Output the (X, Y) coordinate of the center of the cell containing the given text.  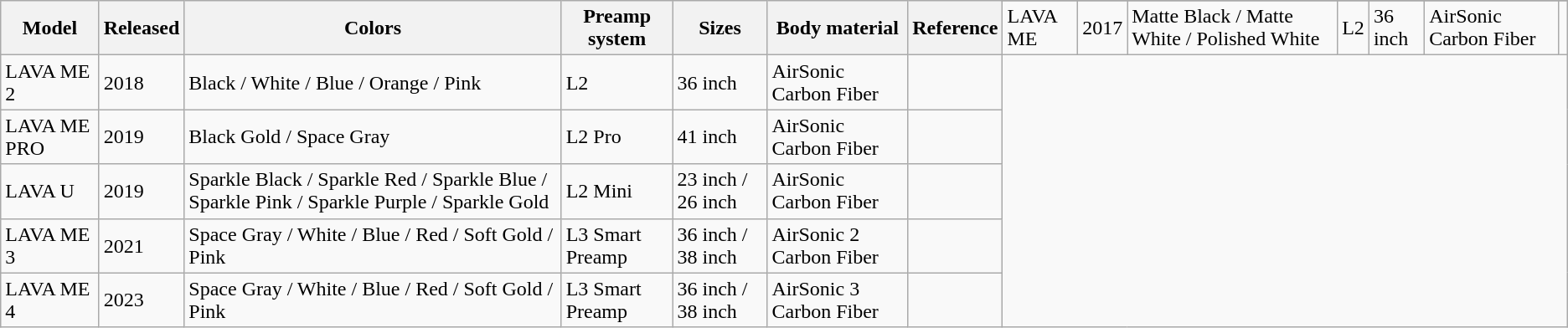
LAVA U (50, 191)
Reference (955, 28)
Body material (838, 28)
Black / White / Blue / Orange / Pink (373, 82)
Sizes (720, 28)
Black Gold / Space Gray (373, 137)
LAVA ME 2 (50, 82)
L2 Pro (616, 137)
2017 (1102, 28)
2021 (142, 246)
Colors (373, 28)
LAVA ME 4 (50, 300)
LAVA ME 3 (50, 246)
Released (142, 28)
AirSonic 2 Carbon Fiber (838, 246)
2018 (142, 82)
L2 Mini (616, 191)
41 inch (720, 137)
Model (50, 28)
2023 (142, 300)
Sparkle Black / Sparkle Red / Sparkle Blue / Sparkle Pink / Sparkle Purple / Sparkle Gold (373, 191)
LAVA ME (1040, 28)
LAVA ME PRO (50, 137)
Preamp system (616, 28)
23 inch / 26 inch (720, 191)
Matte Black / Matte White / Polished White (1233, 28)
AirSonic 3 Carbon Fiber (838, 300)
